Scan for the cell matching the given text and deliver its (x, y) coordinate at center. 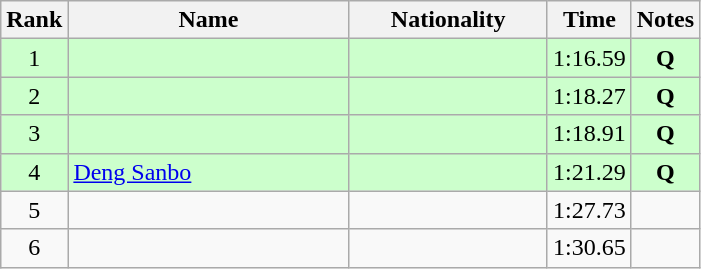
1:21.29 (589, 172)
1:18.27 (589, 96)
4 (34, 172)
1:30.65 (589, 248)
Deng Sanbo (208, 172)
6 (34, 248)
Name (208, 20)
5 (34, 210)
Nationality (448, 20)
3 (34, 134)
Rank (34, 20)
1:27.73 (589, 210)
1 (34, 58)
1:16.59 (589, 58)
Time (589, 20)
2 (34, 96)
Notes (665, 20)
1:18.91 (589, 134)
